Pinpoint the cell where the given text exists, returning its [X, Y] midpoint coordinate. 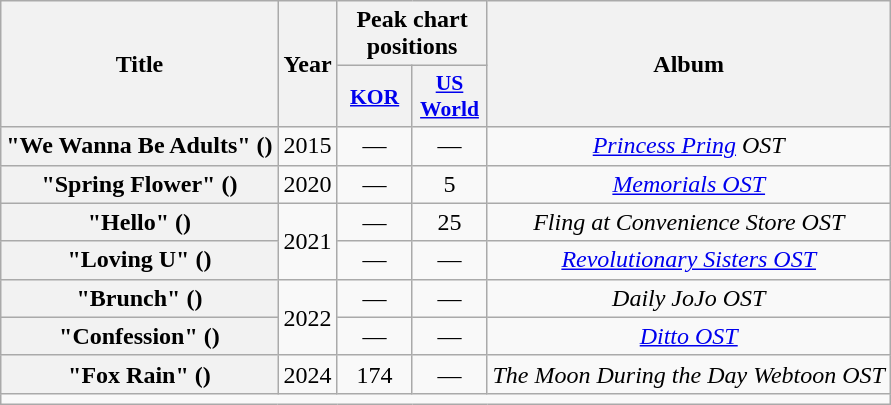
"We Wanna Be Adults" () [140, 146]
"Spring Flower" () [140, 184]
5 [450, 184]
174 [374, 374]
Ditto OST [689, 336]
2015 [308, 146]
Fling at Convenience Store OST [689, 222]
Daily JoJo OST [689, 298]
25 [450, 222]
"Hello" () [140, 222]
"Fox Rain" () [140, 374]
2022 [308, 317]
Memorials OST [689, 184]
2021 [308, 241]
Peak chartpositions [412, 34]
"Confession" () [140, 336]
"Loving U" () [140, 260]
Princess Pring OST [689, 146]
Album [689, 64]
2024 [308, 374]
The Moon During the Day Webtoon OST [689, 374]
USWorld [450, 96]
2020 [308, 184]
Year [308, 64]
Title [140, 64]
KOR [374, 96]
Revolutionary Sisters OST [689, 260]
"Brunch" () [140, 298]
